Identify which cell holds the provided text, then report its [x, y] central coordinate. 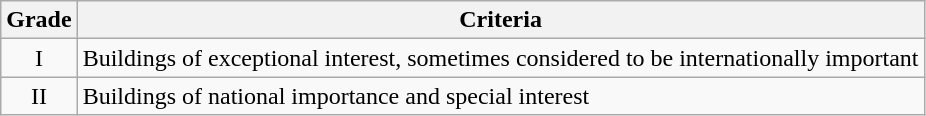
Buildings of national importance and special interest [500, 96]
Criteria [500, 20]
II [39, 96]
Grade [39, 20]
Buildings of exceptional interest, sometimes considered to be internationally important [500, 58]
I [39, 58]
